From the cell containing the given text, extract its center point as [x, y] coordinate. 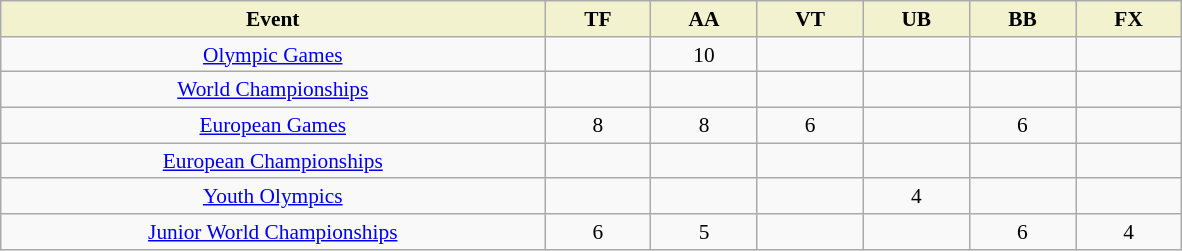
Olympic Games [273, 54]
TF [598, 19]
VT [810, 19]
Junior World Championships [273, 232]
10 [704, 54]
BB [1022, 19]
5 [704, 232]
European Games [273, 125]
UB [916, 19]
AA [704, 19]
Youth Olympics [273, 196]
World Championships [273, 90]
FX [1129, 19]
European Championships [273, 161]
Event [273, 19]
